Identify which cell holds the provided text, then report its (x, y) central coordinate. 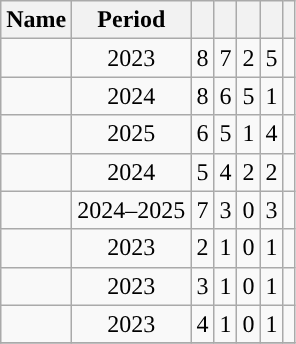
Name (36, 20)
2025 (132, 134)
2024–2025 (132, 210)
Period (132, 20)
